Locate the cell with the specified text and output its (X, Y) center coordinate. 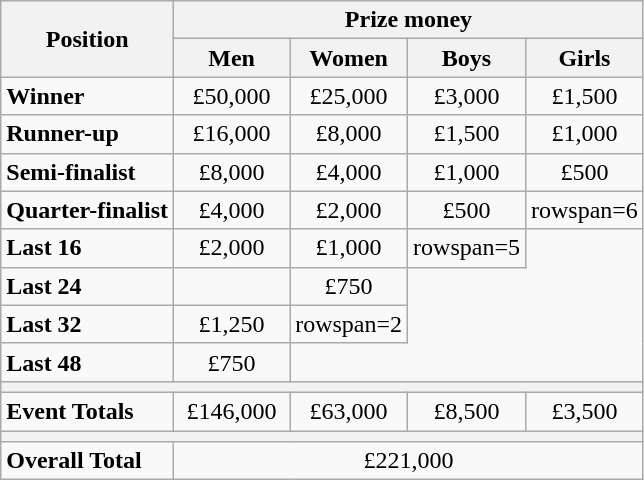
Runner-up (88, 134)
rowspan=5 (467, 248)
Men (232, 58)
£1,250 (232, 324)
Prize money (409, 20)
Last 24 (88, 286)
Winner (88, 96)
Boys (467, 58)
£16,000 (232, 134)
Women (349, 58)
£221,000 (409, 461)
£63,000 (349, 411)
£146,000 (232, 411)
Semi-finalist (88, 172)
rowspan=2 (349, 324)
Last 16 (88, 248)
£25,000 (349, 96)
Position (88, 39)
rowspan=6 (584, 210)
£8,500 (467, 411)
£50,000 (232, 96)
Quarter-finalist (88, 210)
Last 32 (88, 324)
£3,500 (584, 411)
Last 48 (88, 362)
Event Totals (88, 411)
Girls (584, 58)
£3,000 (467, 96)
Overall Total (88, 461)
